Output the (x, y) coordinate of the center of the cell containing the given text.  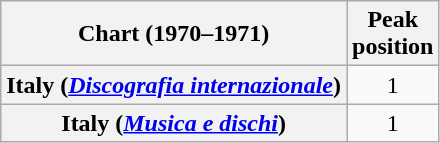
Italy (Musica e dischi) (174, 123)
Peakposition (392, 34)
Italy (Discografia internazionale) (174, 85)
Chart (1970–1971) (174, 34)
